Search for the cell housing the specified text and yield its (X, Y) center coordinate. 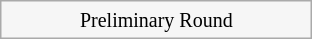
Preliminary Round (156, 20)
